Search for the cell housing the specified text and yield its [X, Y] center coordinate. 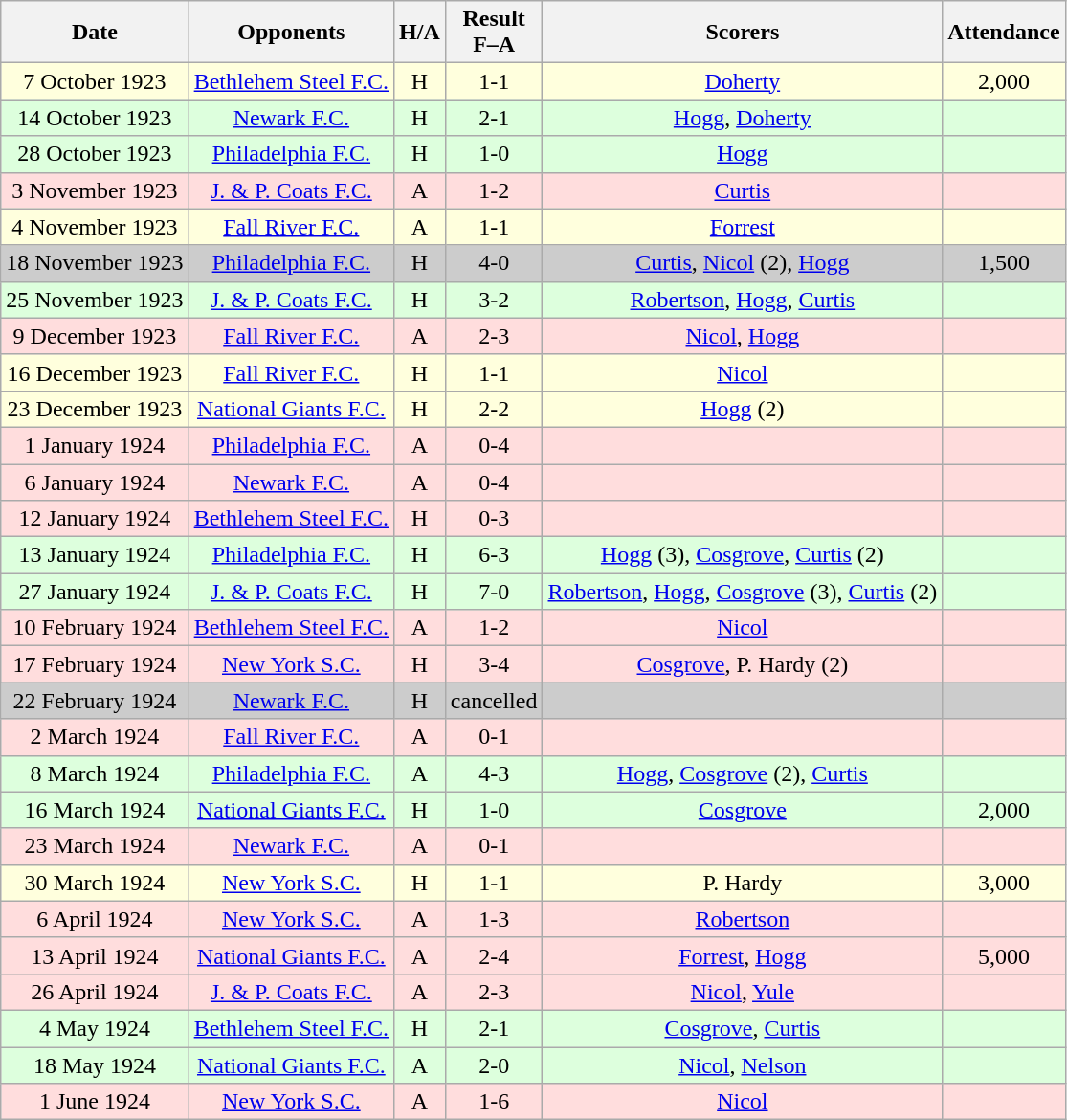
Curtis [743, 190]
Attendance [1004, 33]
Nicol, Hogg [743, 336]
16 December 1923 [95, 372]
Opponents [291, 33]
2-0 [494, 1065]
4-0 [494, 263]
9 December 1923 [95, 336]
28 October 1923 [95, 154]
Forrest, Hogg [743, 955]
22 February 1924 [95, 701]
Robertson [743, 919]
17 February 1924 [95, 664]
13 April 1924 [95, 955]
4 May 1924 [95, 1028]
1,500 [1004, 263]
4 November 1923 [95, 227]
10 February 1924 [95, 628]
7 October 1923 [95, 81]
1-3 [494, 919]
3 November 1923 [95, 190]
Hogg (3), Cosgrove, Curtis (2) [743, 555]
Robertson, Hogg, Cosgrove (3), Curtis (2) [743, 592]
16 March 1924 [95, 810]
27 January 1924 [95, 592]
26 April 1924 [95, 992]
1-6 [494, 1102]
30 March 1924 [95, 883]
Hogg (2) [743, 409]
5,000 [1004, 955]
6 April 1924 [95, 919]
2-2 [494, 409]
P. Hardy [743, 883]
3-2 [494, 300]
Nicol, Nelson [743, 1065]
Cosgrove, Curtis [743, 1028]
Date [95, 33]
1 January 1924 [95, 445]
Hogg, Doherty [743, 118]
2 March 1924 [95, 737]
Scorers [743, 33]
18 May 1924 [95, 1065]
Curtis, Nicol (2), Hogg [743, 263]
Hogg, Cosgrove (2), Curtis [743, 773]
cancelled [494, 701]
Robertson, Hogg, Curtis [743, 300]
18 November 1923 [95, 263]
25 November 1923 [95, 300]
ResultF–A [494, 33]
7-0 [494, 592]
3-4 [494, 664]
4-3 [494, 773]
12 January 1924 [95, 519]
6-3 [494, 555]
Hogg [743, 154]
23 December 1923 [95, 409]
Cosgrove, P. Hardy (2) [743, 664]
Nicol, Yule [743, 992]
Cosgrove [743, 810]
1 June 1924 [95, 1102]
Doherty [743, 81]
Forrest [743, 227]
0-3 [494, 519]
3,000 [1004, 883]
6 January 1924 [95, 482]
2-4 [494, 955]
H/A [420, 33]
13 January 1924 [95, 555]
8 March 1924 [95, 773]
14 October 1923 [95, 118]
23 March 1924 [95, 846]
